Capture the cell that displays the provided text and extract its [x, y] central coordinate. 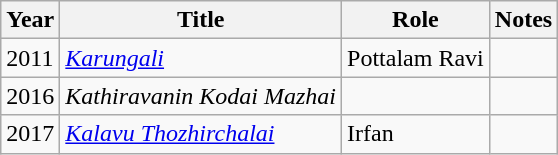
Notes [523, 20]
Kalavu Thozhirchalai [201, 134]
Year [30, 20]
Title [201, 20]
2016 [30, 96]
2011 [30, 58]
2017 [30, 134]
Karungali [201, 58]
Role [416, 20]
Kathiravanin Kodai Mazhai [201, 96]
Pottalam Ravi [416, 58]
Irfan [416, 134]
